Scan for the cell matching the given text and deliver its (X, Y) coordinate at center. 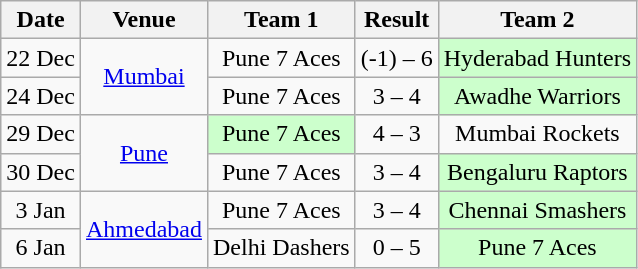
Team 1 (281, 20)
3 Jan (41, 210)
Awadhe Warriors (537, 96)
Ahmedabad (144, 229)
Team 2 (537, 20)
30 Dec (41, 172)
Venue (144, 20)
Result (396, 20)
Mumbai Rockets (537, 134)
Mumbai (144, 77)
0 – 5 (396, 248)
Delhi Dashers (281, 248)
22 Dec (41, 58)
29 Dec (41, 134)
Date (41, 20)
Bengaluru Raptors (537, 172)
4 – 3 (396, 134)
6 Jan (41, 248)
(-1) – 6 (396, 58)
Hyderabad Hunters (537, 58)
24 Dec (41, 96)
Pune (144, 153)
Chennai Smashers (537, 210)
